Extract the [X, Y] coordinate from the center of the cell holding the provided text.  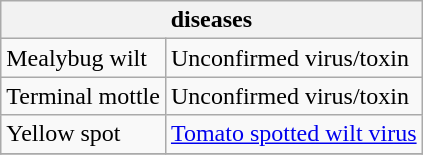
Tomato spotted wilt virus [294, 134]
Yellow spot [84, 134]
Mealybug wilt [84, 58]
Terminal mottle [84, 96]
diseases [212, 20]
